Locate the cell with the specified text and output its [X, Y] center coordinate. 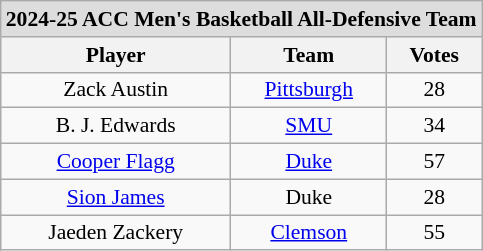
B. J. Edwards [116, 126]
Jaeden Zackery [116, 233]
Sion James [116, 197]
Cooper Flagg [116, 162]
Pittsburgh [309, 90]
Player [116, 55]
SMU [309, 126]
Clemson [309, 233]
Votes [434, 55]
2024-25 ACC Men's Basketball All-Defensive Team [242, 19]
34 [434, 126]
Zack Austin [116, 90]
57 [434, 162]
55 [434, 233]
Team [309, 55]
